Output the (x, y) coordinate of the center of the cell containing the given text.  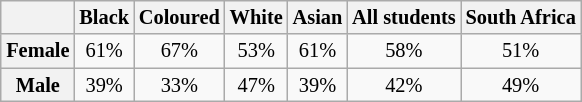
Asian (318, 18)
Male (38, 85)
58% (404, 51)
Coloured (180, 18)
51% (521, 51)
33% (180, 85)
South Africa (521, 18)
Black (104, 18)
53% (256, 51)
Female (38, 51)
49% (521, 85)
47% (256, 85)
67% (180, 51)
42% (404, 85)
White (256, 18)
All students (404, 18)
